Find where the given text appears and provide that cell's center as [X, Y] coordinate. 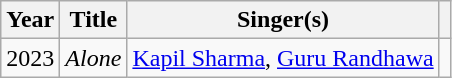
Kapil Sharma, Guru Randhawa [283, 58]
2023 [30, 58]
Alone [94, 58]
Title [94, 20]
Year [30, 20]
Singer(s) [283, 20]
